Search for the cell housing the specified text and yield its (X, Y) center coordinate. 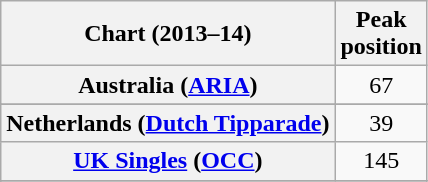
Peakposition (381, 34)
39 (381, 123)
Australia (ARIA) (168, 85)
145 (381, 161)
67 (381, 85)
Chart (2013–14) (168, 34)
UK Singles (OCC) (168, 161)
Netherlands (Dutch Tipparade) (168, 123)
